Locate the cell with the specified text and output its (x, y) center coordinate. 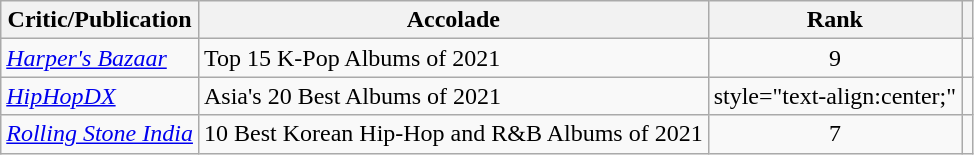
style="text-align:center;" (834, 96)
10 Best Korean Hip-Hop and R&B Albums of 2021 (453, 134)
Critic/Publication (100, 20)
Harper's Bazaar (100, 58)
Rolling Stone India (100, 134)
Rank (834, 20)
Top 15 K-Pop Albums of 2021 (453, 58)
9 (834, 58)
HipHopDX (100, 96)
Asia's 20 Best Albums of 2021 (453, 96)
Accolade (453, 20)
7 (834, 134)
